Detect which cell encompasses the target text, then output its [x, y] center coordinate. 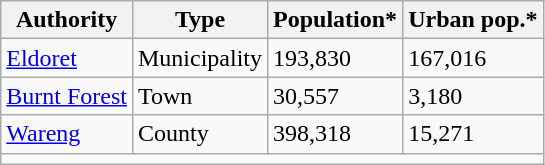
Eldoret [67, 58]
167,016 [473, 58]
398,318 [336, 134]
Authority [67, 20]
15,271 [473, 134]
Town [200, 96]
Type [200, 20]
30,557 [336, 96]
Urban pop.* [473, 20]
193,830 [336, 58]
3,180 [473, 96]
Burnt Forest [67, 96]
County [200, 134]
Wareng [67, 134]
Population* [336, 20]
Municipality [200, 58]
